Return the (x, y) coordinate for the center point of the cell that contains the specified text.  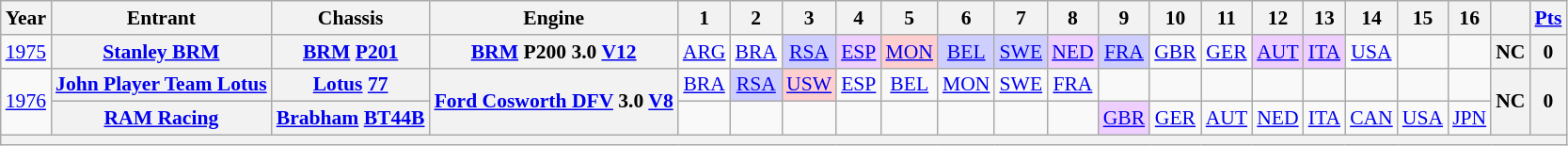
Engine (554, 18)
1 (705, 18)
12 (1277, 18)
USW (809, 85)
1975 (26, 52)
9 (1125, 18)
Stanley BRM (162, 52)
Chassis (351, 18)
10 (1176, 18)
13 (1324, 18)
14 (1371, 18)
15 (1422, 18)
3 (809, 18)
11 (1227, 18)
Pts (1548, 18)
Ford Cosworth DFV 3.0 V8 (554, 102)
6 (967, 18)
1976 (26, 102)
CAN (1371, 119)
John Player Team Lotus (162, 85)
8 (1072, 18)
ARG (705, 52)
Lotus 77 (351, 85)
Entrant (162, 18)
2 (756, 18)
JPN (1469, 119)
4 (858, 18)
BRM P200 3.0 V12 (554, 52)
BRM P201 (351, 52)
16 (1469, 18)
5 (909, 18)
Brabham BT44B (351, 119)
RAM Racing (162, 119)
7 (1021, 18)
Year (26, 18)
